Return [X, Y] of the center of cell containing provided text 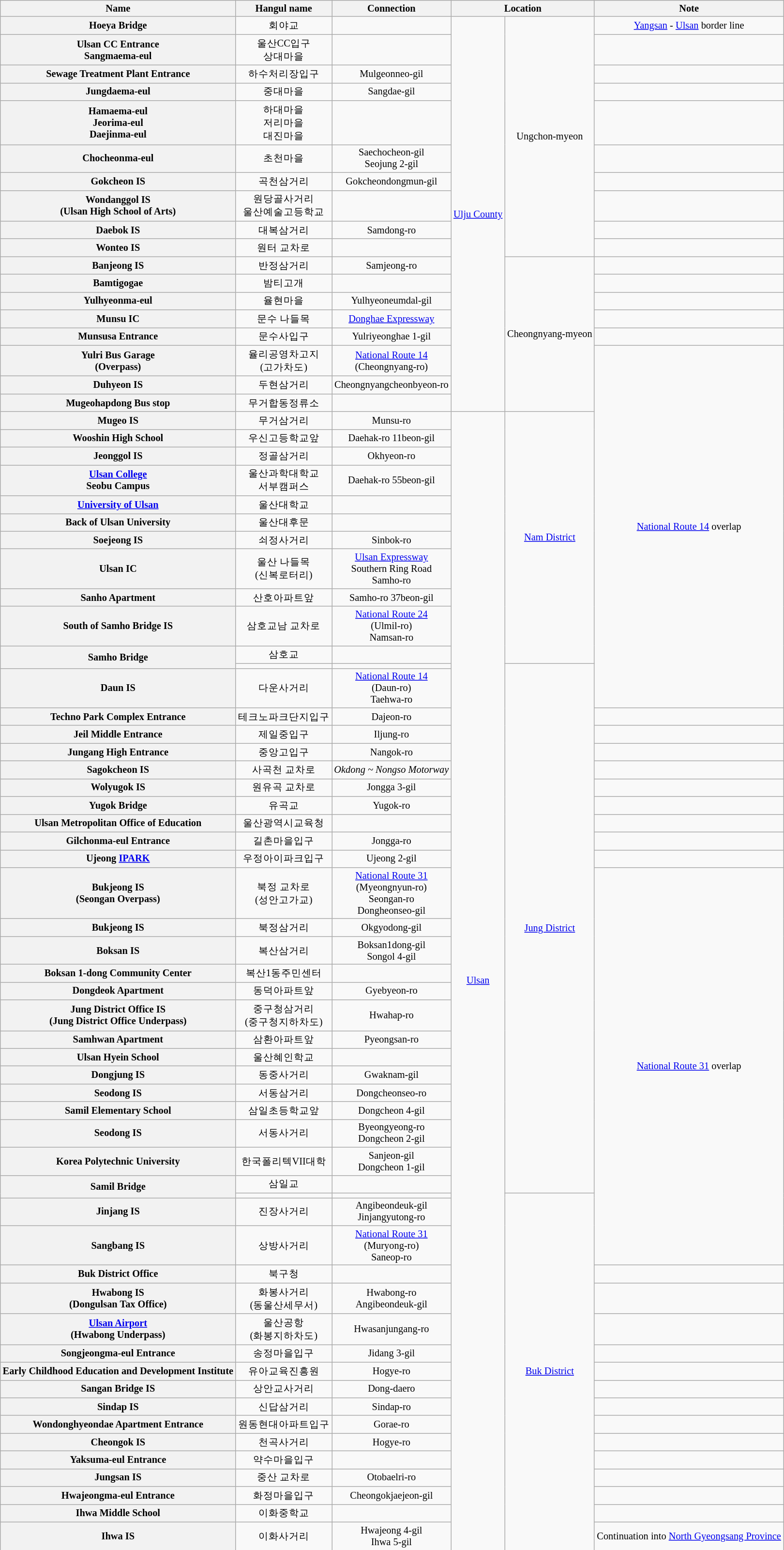
Ihwa Middle School [118, 1513]
Korea Polytechnic University [118, 1161]
Hwasanjungang-ro [392, 1329]
Gokcheondongmun-gil [392, 181]
National Route 14(Cheongnyang-ro) [392, 361]
Dongcheonseo-ro [392, 1092]
Samho Bridge [118, 657]
Bamtigogae [118, 283]
Wolyugok IS [118, 787]
National Route 24(Ulmil-ro)Namsan-ro [392, 626]
Daun IS [118, 688]
Otobaelri-ro [392, 1478]
삼일교 [284, 1184]
Jung District Office IS(Jung District Office Underpass) [118, 1015]
Jung District [550, 928]
Sangbang IS [118, 1245]
유곡교 [284, 806]
Dajeon-ro [392, 717]
Ujeong 2-gil [392, 859]
이화사거리 [284, 1536]
Yaksuma-eul Entrance [118, 1459]
Duhyeon IS [118, 384]
Note [689, 8]
울산CC입구상대마을 [284, 50]
상방사거리 [284, 1245]
한국폴리텍VII대학 [284, 1161]
Name [118, 8]
Munsu IC [118, 319]
Angibeondeuk-gilJinjangyutong-ro [392, 1212]
동중사거리 [284, 1075]
Buk District [550, 1371]
Jinjang IS [118, 1212]
서동삼거리 [284, 1092]
회야교 [284, 25]
신답삼거리 [284, 1406]
서동사거리 [284, 1133]
울산광역시교육청 [284, 823]
Jeil Middle Entrance [118, 734]
Hangul name [284, 8]
Yangsan - Ulsan border line [689, 25]
Ulsan Hyein School [118, 1058]
Yulhyeoneumdal-gil [392, 301]
Yugok-ro [392, 806]
무거삼거리 [284, 420]
Continuation into North Gyeongsang Province [689, 1536]
Hoeya Bridge [118, 25]
화정마을입구 [284, 1495]
Nam District [550, 537]
문수 나들목 [284, 319]
Chocheonma-eul [118, 158]
산호아파트앞 [284, 598]
Wonteo IS [118, 248]
율리공영차고지(고가차도) [284, 361]
Early Childhood Education and Development Institute [118, 1371]
Ulsan ExpresswaySouthern Ring RoadSamho-ro [392, 568]
삼호교 [284, 655]
Munsu-ro [392, 420]
Cheongnyang-myeon [550, 334]
Ulju County [478, 214]
반정삼거리 [284, 265]
Hwajeong 4-gilIhwa 5-gil [392, 1536]
Saechocheon-gilSeojung 2-gil [392, 158]
Ulsan CC EntranceSangmaema-eul [118, 50]
Sindap IS [118, 1406]
Samhwan Apartment [118, 1039]
Dongdeok Apartment [118, 991]
Gwaknam-gil [392, 1075]
북구청 [284, 1274]
Jongga-ro [392, 841]
Mugeo IS [118, 420]
Dongcheon 4-gil [392, 1111]
National Route 31(Myeongnyun-ro)Seongan-roDongheonseo-gil [392, 893]
South of Samho Bridge IS [118, 626]
Ulsan CollegeSeobu Campus [118, 480]
사곡천 교차로 [284, 770]
울산혜인학교 [284, 1058]
University of Ulsan [118, 505]
Iljung-ro [392, 734]
테크노파크단지입구 [284, 717]
Bukjeong IS [118, 928]
율현마을 [284, 301]
Jungang High Entrance [118, 752]
Bukjeong IS(Seongan Overpass) [118, 893]
Hwabong-roAngibeondeuk-gil [392, 1298]
Wooshin High School [118, 438]
Sangan Bridge IS [118, 1389]
진장사거리 [284, 1212]
National Route 14(Daun-ro)Taehwa-ro [392, 688]
Dong-daero [392, 1389]
Gorae-ro [392, 1425]
무거합동정류소 [284, 403]
Samdong-ro [392, 230]
북정 교차로(성안고가교) [284, 893]
천곡사거리 [284, 1442]
Sagokcheon IS [118, 770]
Nangok-ro [392, 752]
Okhyeon-ro [392, 456]
초천마을 [284, 158]
Sinbok-ro [392, 540]
Ujeong IPARK [118, 859]
Sindap-ro [392, 1406]
문수사입구 [284, 336]
Ihwa IS [118, 1536]
Ulsan Metropolitan Office of Education [118, 823]
상안교사거리 [284, 1389]
Gyebyeon-ro [392, 991]
쇠정사거리 [284, 540]
Cheongokjaejeon-gil [392, 1495]
울산공항(화봉지하차도) [284, 1329]
Gokcheon IS [118, 181]
Cheongok IS [118, 1442]
Wondanggol IS(Ulsan High School of Arts) [118, 206]
Jungdaema-eul [118, 92]
Sanjeon-gilDongcheon 1-gil [392, 1161]
Daebok IS [118, 230]
Jidang 3-gil [392, 1353]
Yugok Bridge [118, 806]
Hwabong IS(Dongulsan Tax Office) [118, 1298]
Dongjung IS [118, 1075]
Donghae Expressway [392, 319]
유아교육진흥원 [284, 1371]
Cheongnyangcheonbyeon-ro [392, 384]
중구청삼거리(중구청지하차도) [284, 1015]
중산 교차로 [284, 1478]
Ulsan [478, 981]
Wondonghyeondae Apartment Entrance [118, 1425]
National Route 14 overlap [689, 526]
Samil Elementary School [118, 1111]
다운사거리 [284, 688]
Daehak-ro 11beon-gil [392, 438]
Sangdae-gil [392, 92]
북정삼거리 [284, 928]
약수마을입구 [284, 1459]
Okdong ~ Nongso Motorway [392, 770]
Techno Park Complex Entrance [118, 717]
Yulhyeonma-eul [118, 301]
하수처리장입구 [284, 74]
우정아이파크입구 [284, 859]
중앙고입구 [284, 752]
정골삼거리 [284, 456]
Byeongyeong-roDongcheon 2-gil [392, 1133]
밤티고개 [284, 283]
Boksan 1-dong Community Center [118, 973]
Samjeong-ro [392, 265]
Boksan1dong-gilSongol 4-gil [392, 951]
Buk District Office [118, 1274]
Banjeong IS [118, 265]
원동현대아파트입구 [284, 1425]
Ulsan IC [118, 568]
중대마을 [284, 92]
Munsusa Entrance [118, 336]
Sanho Apartment [118, 598]
울산 나들목(신복로터리) [284, 568]
송정마을입구 [284, 1353]
Mulgeonneo-gil [392, 74]
Jongga 3-gil [392, 787]
우신고등학교앞 [284, 438]
National Route 31 overlap [689, 1066]
화봉사거리(동울산세무서) [284, 1298]
Ulsan Airport(Hwabong Underpass) [118, 1329]
제일중입구 [284, 734]
원터 교차로 [284, 248]
울산대학교 [284, 505]
National Route 31(Muryong-ro)Saneop-ro [392, 1245]
하대마을저리마을대진마을 [284, 123]
Location [523, 8]
Yulriyeonghae 1-gil [392, 336]
두현삼거리 [284, 384]
대복삼거리 [284, 230]
삼일초등학교앞 [284, 1111]
Yulri Bus Garage(Overpass) [118, 361]
Pyeongsan-ro [392, 1039]
삼환아파트앞 [284, 1039]
Jungsan IS [118, 1478]
삼호교남 교차로 [284, 626]
복산1동주민센터 [284, 973]
이화중학교 [284, 1513]
Connection [392, 8]
Jeonggol IS [118, 456]
복산삼거리 [284, 951]
Hwahap-ro [392, 1015]
울산대후문 [284, 522]
Ungchon-myeon [550, 137]
곡천삼거리 [284, 181]
Okgyodong-gil [392, 928]
동덕아파트앞 [284, 991]
울산과학대학교서부캠퍼스 [284, 480]
Hwajeongma-eul Entrance [118, 1495]
Mugeohapdong Bus stop [118, 403]
Samho-ro 37beon-gil [392, 598]
Hamaema-eulJeorima-eulDaejinma-eul [118, 123]
Boksan IS [118, 951]
Samil Bridge [118, 1186]
Songjeongma-eul Entrance [118, 1353]
원당골사거리울산예술고등학교 [284, 206]
Soejeong IS [118, 540]
길촌마을입구 [284, 841]
Sewage Treatment Plant Entrance [118, 74]
Back of Ulsan University [118, 522]
원유곡 교차로 [284, 787]
Gilchonma-eul Entrance [118, 841]
Daehak-ro 55beon-gil [392, 480]
